Find where the given text appears and provide that cell's center as (x, y) coordinate. 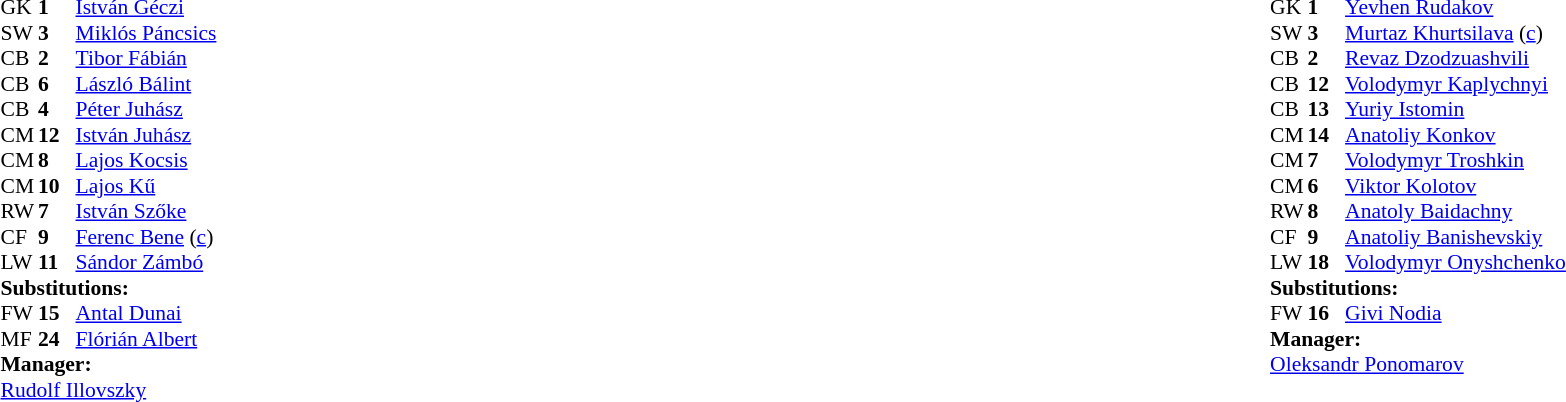
Anatoly Baidachny (1456, 211)
Ferenc Bene (c) (146, 237)
14 (1327, 135)
Murtaz Khurtsilava (c) (1456, 33)
Flórián Albert (146, 339)
Givi Nodia (1456, 313)
11 (57, 263)
Lajos Kocsis (146, 161)
Tibor Fábián (146, 59)
24 (57, 339)
Lajos Kű (146, 186)
Antal Dunai (146, 313)
4 (57, 109)
18 (1327, 263)
István Juhász (146, 135)
13 (1327, 109)
László Bálint (146, 84)
Sándor Zámbó (146, 263)
Revaz Dzodzuashvili (1456, 59)
Volodymyr Onyshchenko (1456, 263)
15 (57, 313)
Anatoliy Banishevskiy (1456, 237)
Volodymyr Kaplychnyi (1456, 84)
10 (57, 186)
MF (19, 339)
16 (1327, 313)
István Szőke (146, 211)
Volodymyr Troshkin (1456, 161)
Anatoliy Konkov (1456, 135)
Miklós Páncsics (146, 33)
Yuriy Istomin (1456, 109)
Péter Juhász (146, 109)
Oleksandr Ponomarov (1418, 365)
Viktor Kolotov (1456, 186)
